Output the [x, y] coordinate of the center of the cell containing the given text.  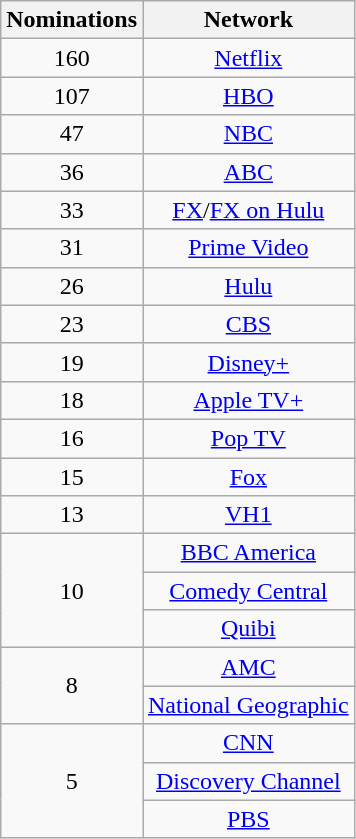
Netflix [248, 58]
Fox [248, 477]
FX/FX on Hulu [248, 210]
Comedy Central [248, 591]
CNN [248, 743]
Discovery Channel [248, 781]
19 [72, 362]
Hulu [248, 286]
16 [72, 438]
160 [72, 58]
Quibi [248, 629]
23 [72, 324]
Pop TV [248, 438]
15 [72, 477]
CBS [248, 324]
33 [72, 210]
47 [72, 134]
ABC [248, 172]
13 [72, 515]
PBS [248, 819]
NBC [248, 134]
Disney+ [248, 362]
18 [72, 400]
107 [72, 96]
36 [72, 172]
VH1 [248, 515]
Prime Video [248, 248]
5 [72, 781]
26 [72, 286]
BBC America [248, 553]
10 [72, 591]
31 [72, 248]
Apple TV+ [248, 400]
Network [248, 20]
National Geographic [248, 705]
8 [72, 686]
Nominations [72, 20]
HBO [248, 96]
AMC [248, 667]
